From the cell containing the given text, extract its center point as (x, y) coordinate. 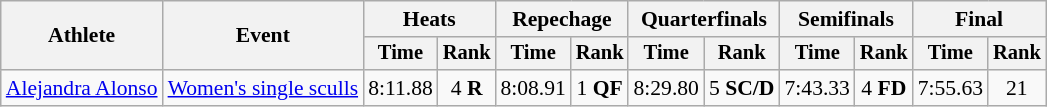
4 R (467, 88)
Athlete (82, 36)
Repechage (562, 19)
7:43.33 (816, 88)
Women's single sculls (264, 88)
Event (264, 36)
Final (980, 19)
Heats (429, 19)
8:11.88 (400, 88)
4 FD (884, 88)
8:08.91 (532, 88)
Quarterfinals (704, 19)
8:29.80 (666, 88)
5 SC/D (742, 88)
Semifinals (846, 19)
21 (1017, 88)
Alejandra Alonso (82, 88)
1 QF (600, 88)
7:55.63 (950, 88)
